Return (X, Y) of the center of cell containing provided text 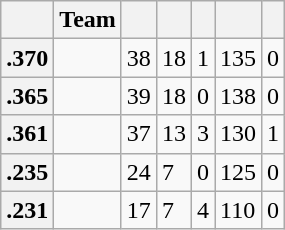
.361 (28, 134)
130 (238, 134)
125 (238, 172)
Team (88, 20)
13 (174, 134)
38 (138, 58)
.365 (28, 96)
110 (238, 210)
17 (138, 210)
.235 (28, 172)
138 (238, 96)
3 (202, 134)
4 (202, 210)
37 (138, 134)
24 (138, 172)
.231 (28, 210)
135 (238, 58)
39 (138, 96)
.370 (28, 58)
